Scan for the cell matching the given text and deliver its [x, y] coordinate at center. 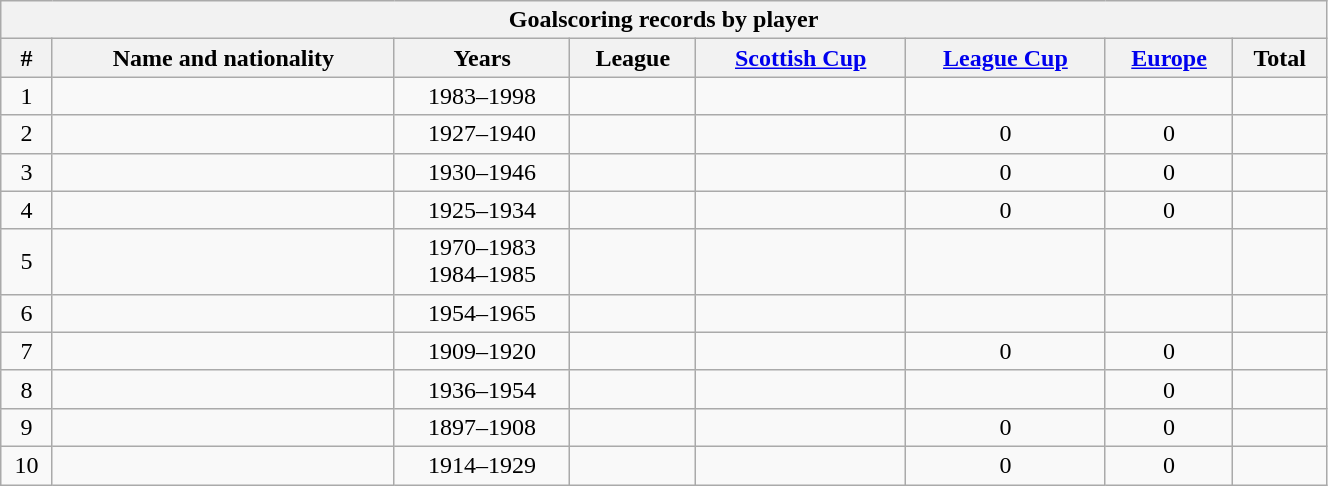
1927–1940 [482, 134]
1970–19831984–1985 [482, 262]
1909–1920 [482, 351]
1925–1934 [482, 210]
1936–1954 [482, 389]
Scottish Cup [801, 58]
1897–1908 [482, 427]
4 [27, 210]
3 [27, 172]
Goalscoring records by player [664, 20]
1914–1929 [482, 465]
Name and nationality [223, 58]
1 [27, 96]
League Cup [1006, 58]
Years [482, 58]
1954–1965 [482, 313]
League [633, 58]
7 [27, 351]
# [27, 58]
1983–1998 [482, 96]
1930–1946 [482, 172]
8 [27, 389]
Europe [1169, 58]
6 [27, 313]
2 [27, 134]
5 [27, 262]
Total [1280, 58]
10 [27, 465]
9 [27, 427]
